Return [X, Y] of the center of cell containing provided text 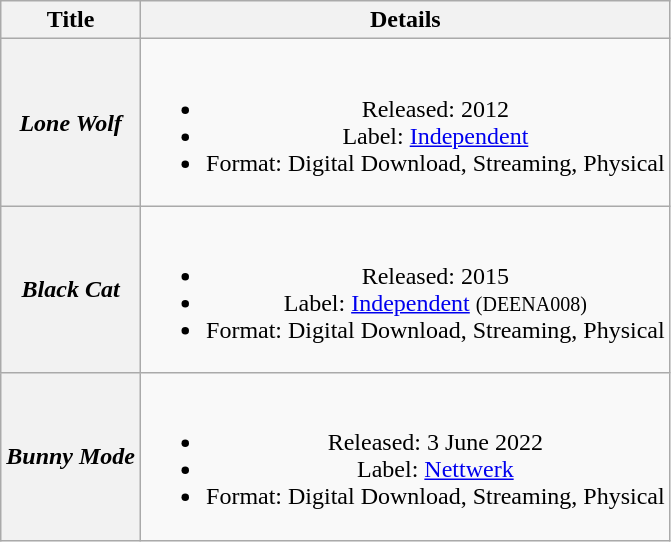
Bunny Mode [71, 456]
Released: 2015Label: Independent (DEENA008)Format: Digital Download, Streaming, Physical [406, 290]
Released: 3 June 2022Label: NettwerkFormat: Digital Download, Streaming, Physical [406, 456]
Black Cat [71, 290]
Released: 2012Label: IndependentFormat: Digital Download, Streaming, Physical [406, 122]
Lone Wolf [71, 122]
Title [71, 20]
Details [406, 20]
